Scan for the cell matching the given text and deliver its (X, Y) coordinate at center. 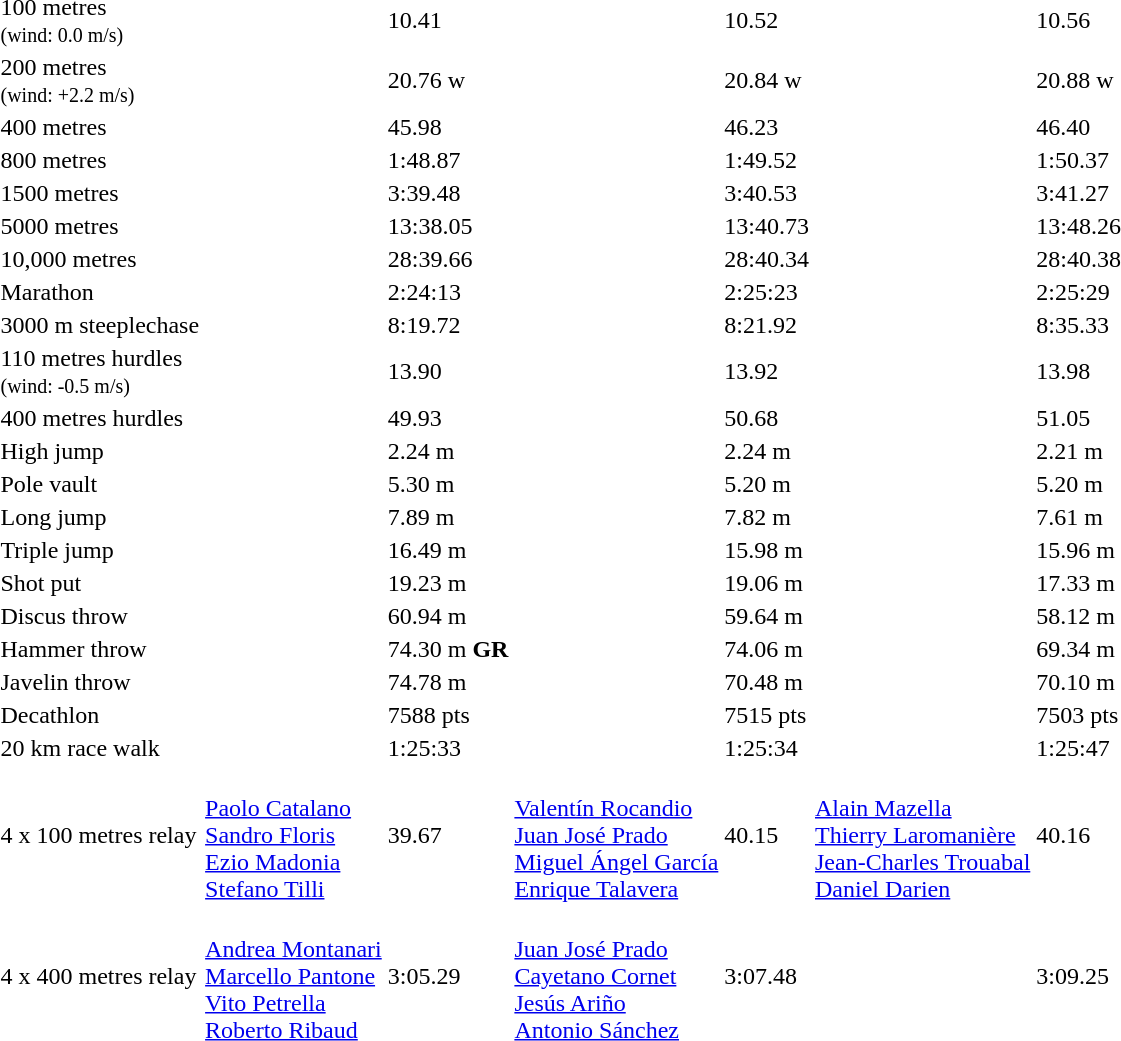
13.92 (767, 372)
39.67 (448, 835)
74.30 m GR (448, 649)
74.06 m (767, 649)
7.82 m (767, 517)
5.20 m (767, 484)
7.89 m (448, 517)
1:25:34 (767, 748)
20.84 w (767, 80)
15.98 m (767, 550)
28:39.66 (448, 259)
2:24:13 (448, 292)
70.48 m (767, 682)
7515 pts (767, 715)
45.98 (448, 127)
8:21.92 (767, 325)
Valentín RocandioJuan José PradoMiguel Ángel GarcíaEnrique Talavera (616, 835)
1:25:33 (448, 748)
13:40.73 (767, 226)
59.64 m (767, 616)
7588 pts (448, 715)
60.94 m (448, 616)
1:48.87 (448, 160)
19.23 m (448, 583)
16.49 m (448, 550)
Paolo CatalanoSandro FlorisEzio MadoniaStefano Tilli (294, 835)
46.23 (767, 127)
Alain MazellaThierry LaromanièreJean-Charles TrouabalDaniel Darien (923, 835)
3:40.53 (767, 193)
49.93 (448, 418)
5.30 m (448, 484)
74.78 m (448, 682)
13.90 (448, 372)
2:25:23 (767, 292)
50.68 (767, 418)
20.76 w (448, 80)
3:39.48 (448, 193)
40.15 (767, 835)
13:38.05 (448, 226)
19.06 m (767, 583)
28:40.34 (767, 259)
8:19.72 (448, 325)
1:49.52 (767, 160)
